Search for the cell housing the specified text and yield its [X, Y] center coordinate. 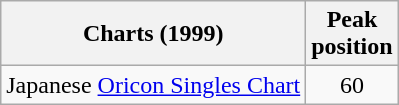
60 [352, 85]
Japanese Oricon Singles Chart [154, 85]
Charts (1999) [154, 34]
Peakposition [352, 34]
